Pinpoint the cell where the given text exists, returning its (X, Y) midpoint coordinate. 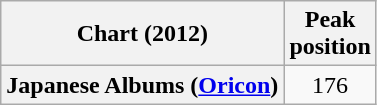
Chart (2012) (142, 34)
176 (330, 85)
Japanese Albums (Oricon) (142, 85)
Peakposition (330, 34)
